From the cell containing the given text, extract its center point as [x, y] coordinate. 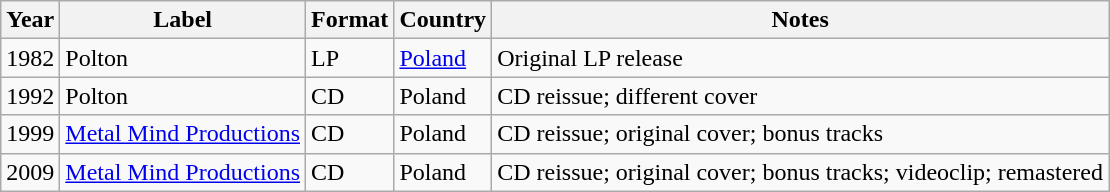
CD reissue; different cover [800, 96]
1999 [30, 134]
Year [30, 20]
Label [183, 20]
1992 [30, 96]
2009 [30, 172]
Original LP release [800, 58]
CD reissue; original cover; bonus tracks [800, 134]
1982 [30, 58]
CD reissue; original cover; bonus tracks; videoclip; remastered [800, 172]
Country [443, 20]
LP [350, 58]
Format [350, 20]
Notes [800, 20]
